Return the [X, Y] coordinate for the center point of the cell that contains the specified text.  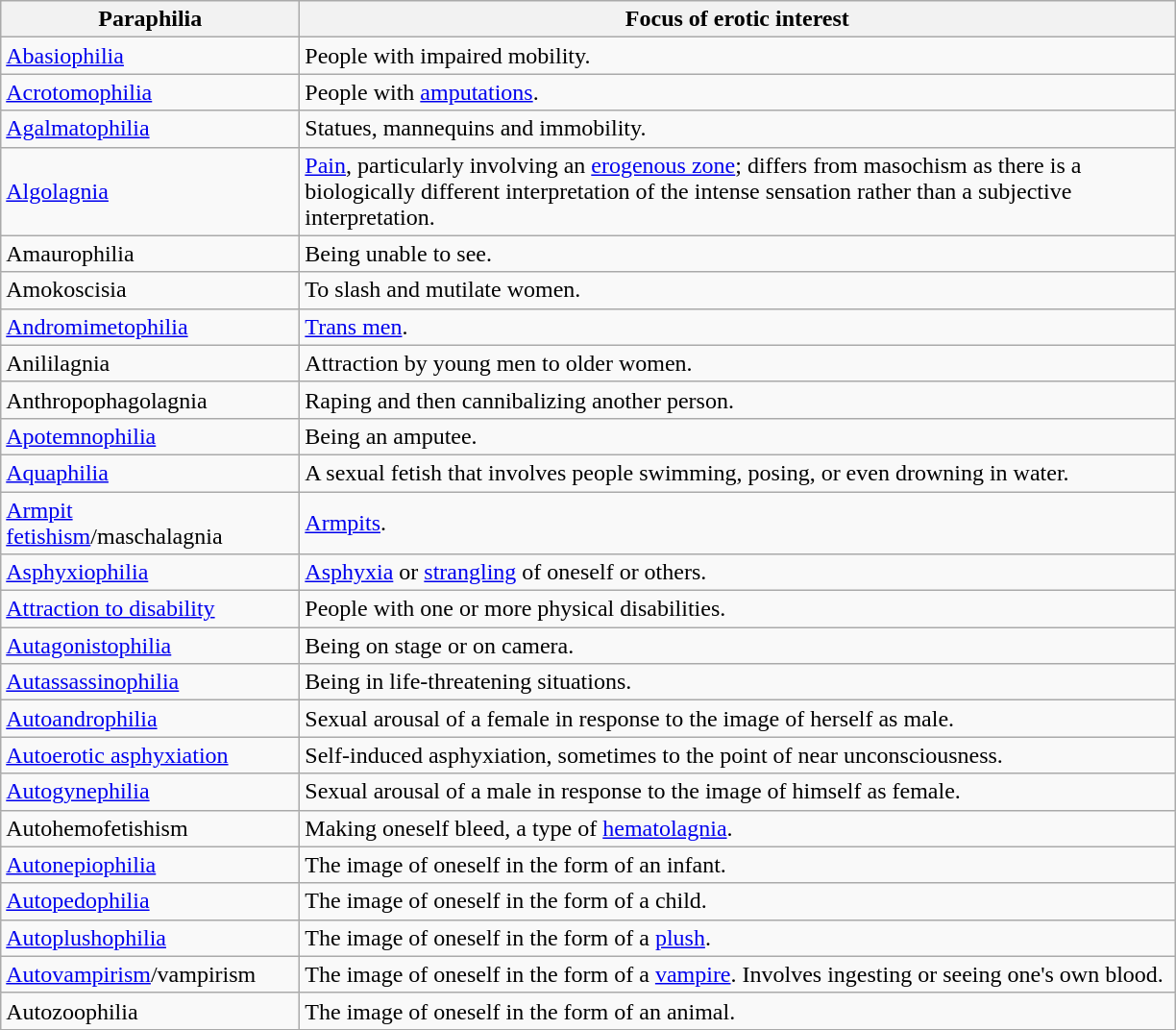
Statues, mannequins and immobility. [738, 129]
Armpits. [738, 523]
Asphyxiophilia [150, 573]
Autopedophilia [150, 901]
Anthropophagolagnia [150, 400]
Autoplushophilia [150, 938]
Paraphilia [150, 19]
Amokoscisia [150, 290]
Aquaphilia [150, 473]
Armpit fetishism/maschalagnia [150, 523]
Attraction to disability [150, 609]
People with one or more physical disabilities. [738, 609]
Autoandrophilia [150, 719]
Attraction by young men to older women. [738, 363]
Andromimetophilia [150, 327]
The image of oneself in the form of an infant. [738, 865]
Focus of erotic interest [738, 19]
Self-induced asphyxiation, sometimes to the point of near unconsciousness. [738, 755]
Being an amputee. [738, 436]
Agalmatophilia [150, 129]
Autoerotic asphyxiation [150, 755]
The image of oneself in the form of an animal. [738, 1011]
Being unable to see. [738, 254]
Autassassinophilia [150, 682]
Being in life-threatening situations. [738, 682]
People with amputations. [738, 92]
The image of oneself in the form of a child. [738, 901]
Amaurophilia [150, 254]
Sexual arousal of a female in response to the image of herself as male. [738, 719]
People with impaired mobility. [738, 56]
Sexual arousal of a male in response to the image of himself as female. [738, 792]
Trans men. [738, 327]
To slash and mutilate women. [738, 290]
Making oneself bleed, a type of hematolagnia. [738, 828]
Algolagnia [150, 191]
Autohemofetishism [150, 828]
The image of oneself in the form of a plush. [738, 938]
Being on stage or on camera. [738, 646]
Apotemnophilia [150, 436]
Anililagnia [150, 363]
Raping and then cannibalizing another person. [738, 400]
Asphyxia or strangling of oneself or others. [738, 573]
A sexual fetish that involves people swimming, posing, or even drowning in water. [738, 473]
Autonepiophilia [150, 865]
Abasiophilia [150, 56]
Autogynephilia [150, 792]
Autagonistophilia [150, 646]
The image of oneself in the form of a vampire. Involves ingesting or seeing one's own blood. [738, 974]
Acrotomophilia [150, 92]
Autovampirism/vampirism [150, 974]
Autozoophilia [150, 1011]
